Provide the [x, y] coordinate of the cell's center where the given text is located.  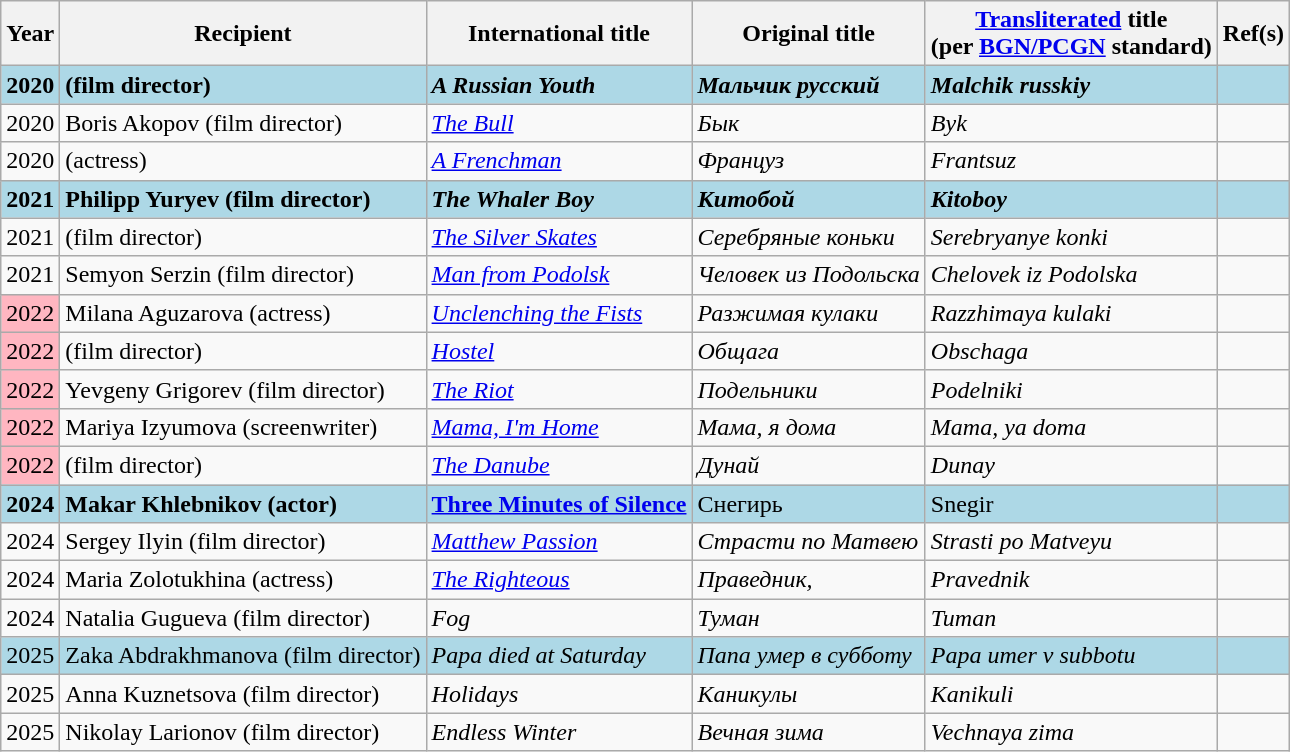
Razzhimaya kulaki [1071, 313]
Nikolay Larionov (film director) [243, 732]
Milana Aguzarova (actress) [243, 313]
Zaka Abdrakhmanova (film director) [243, 656]
Hostel [559, 351]
Three Minutes of Silence [559, 503]
Maria Zolotukhina (actress) [243, 580]
Papa died at Saturday [559, 656]
Makar Khlebnikov (actor) [243, 503]
The Righteous [559, 580]
Fog [559, 618]
Серебряные коньки [808, 237]
Каникулы [808, 694]
Transliterated title(per BGN/PCGN standard) [1071, 34]
Китобой [808, 199]
Matthew Passion [559, 542]
Vechnaya zima [1071, 732]
The Whaler Boy [559, 199]
Папа умер в субботу [808, 656]
Мальчик русский [808, 85]
Snegir [1071, 503]
Man from Podolsk [559, 275]
Chelovek iz Podolska [1071, 275]
Malchik russkiy [1071, 85]
Frantsuz [1071, 161]
(actress) [243, 161]
Sergey Ilyin (film director) [243, 542]
Mama, ya doma [1071, 427]
A Russian Youth [559, 85]
The Danube [559, 465]
Unclenching the Fists [559, 313]
Mama, I'm Home [559, 427]
A Frenchman [559, 161]
Общага [808, 351]
Mariya Izyumova (screenwriter) [243, 427]
Yevgeny Grigorev (film director) [243, 389]
Natalia Gugueva (film director) [243, 618]
Бык [808, 123]
Разжимая кулаки [808, 313]
Дунай [808, 465]
Kitoboy [1071, 199]
Recipient [243, 34]
Страсти по Матвею [808, 542]
Boris Akopov (film director) [243, 123]
Endless Winter [559, 732]
Byk [1071, 123]
The Riot [559, 389]
The Silver Skates [559, 237]
Мама, я дома [808, 427]
Obschaga [1071, 351]
Вечная зима [808, 732]
Podelniki [1071, 389]
Снегирь [808, 503]
Semyon Serzin (film director) [243, 275]
Kanikuli [1071, 694]
Serebryanye konki [1071, 237]
Француз [808, 161]
Holidays [559, 694]
Original title [808, 34]
International title [559, 34]
The Bull [559, 123]
Philipp Yuryev (film director) [243, 199]
Dunay [1071, 465]
Подельники [808, 389]
Человек из Подольска [808, 275]
Papa umer v subbotu [1071, 656]
Праведник, [808, 580]
Strasti po Matveyu [1071, 542]
Pravednik [1071, 580]
Туман [808, 618]
Ref(s) [1253, 34]
Tuman [1071, 618]
Year [30, 34]
Anna Kuznetsova (film director) [243, 694]
